Scan for the cell matching the given text and deliver its (X, Y) coordinate at center. 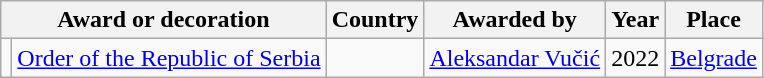
Awarded by (515, 20)
Belgrade (714, 58)
Order of the Republic of Serbia (169, 58)
Award or decoration (164, 20)
2022 (636, 58)
Country (375, 20)
Year (636, 20)
Place (714, 20)
Aleksandar Vučić (515, 58)
